Locate the cell with the specified text and output its (X, Y) center coordinate. 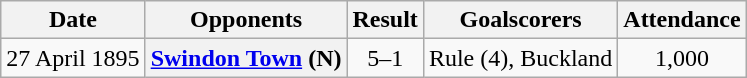
Rule (4), Buckland (520, 58)
1,000 (682, 58)
Attendance (682, 20)
Result (385, 20)
Date (73, 20)
5–1 (385, 58)
Opponents (246, 20)
Swindon Town (N) (246, 58)
27 April 1895 (73, 58)
Goalscorers (520, 20)
